Locate the cell with the specified text and output its (x, y) center coordinate. 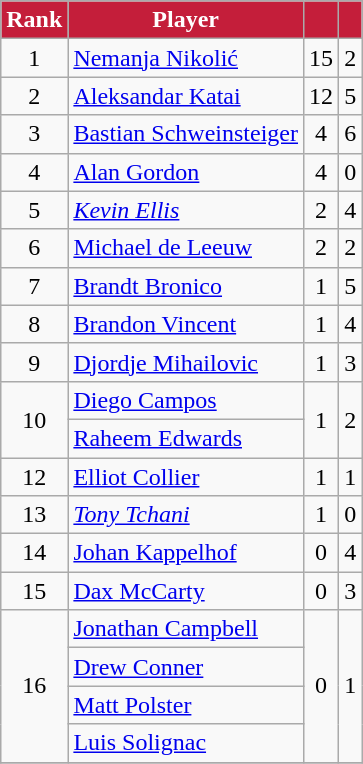
Bastian Schweinsteiger (186, 134)
7 (34, 286)
9 (34, 362)
Elliot Collier (186, 477)
14 (34, 553)
Nemanja Nikolić (186, 58)
Rank (34, 20)
Dax McCarty (186, 591)
Tony Tchani (186, 515)
10 (34, 419)
Raheem Edwards (186, 438)
Alan Gordon (186, 172)
Jonathan Campbell (186, 629)
Michael de Leeuw (186, 248)
Brandt Bronico (186, 286)
8 (34, 324)
13 (34, 515)
Johan Kappelhof (186, 553)
Drew Conner (186, 667)
Kevin Ellis (186, 210)
Player (186, 20)
Diego Campos (186, 400)
Djordje Mihailovic (186, 362)
Luis Solignac (186, 743)
Aleksandar Katai (186, 96)
Matt Polster (186, 705)
Brandon Vincent (186, 324)
16 (34, 686)
